Locate the cell with the specified text and output its [X, Y] center coordinate. 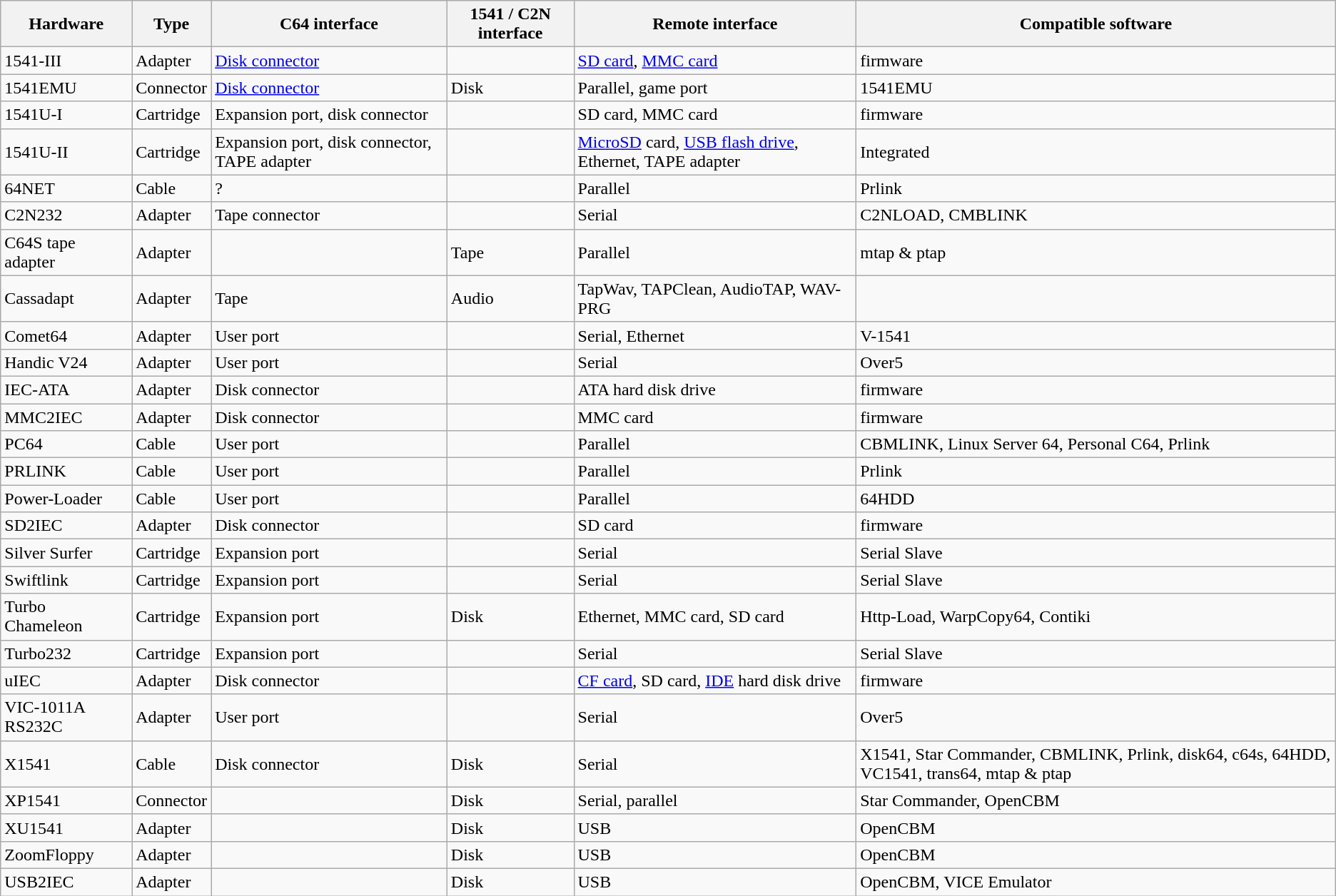
1541U-I [66, 115]
Comet64 [66, 335]
ZoomFloppy [66, 855]
X1541, Star Commander, CBMLINK, Prlink, disk64, c64s, 64HDD, VC1541, trans64, mtap & ptap [1096, 763]
C64 interface [330, 24]
MicroSD card, USB flash drive, Ethernet, TAPE adapter [715, 151]
PRLINK [66, 472]
ATA hard disk drive [715, 390]
mtap & ptap [1096, 253]
Integrated [1096, 151]
Remote interface [715, 24]
MMC card [715, 417]
Tape connector [330, 215]
uIEC [66, 681]
PC64 [66, 444]
XP1541 [66, 800]
Parallel, game port [715, 88]
Serial, parallel [715, 800]
Star Commander, OpenCBM [1096, 800]
C2N232 [66, 215]
IEC-ATA [66, 390]
C64S tape adapter [66, 253]
Compatible software [1096, 24]
Hardware [66, 24]
1541 / C2N interface [510, 24]
SD2IEC [66, 526]
MMC2IEC [66, 417]
Handic V24 [66, 362]
Power-Loader [66, 499]
1541-III [66, 61]
Audio [510, 298]
Silver Surfer [66, 553]
Swiftlink [66, 580]
SD card [715, 526]
V-1541 [1096, 335]
Http-Load, WarpCopy64, Contiki [1096, 616]
Type [171, 24]
USB2IEC [66, 882]
? [330, 188]
Expansion port, disk connector, TAPE adapter [330, 151]
VIC-1011A RS232C [66, 718]
Expansion port, disk connector [330, 115]
64NET [66, 188]
X1541 [66, 763]
1541U-II [66, 151]
C2NLOAD, CMBLINK [1096, 215]
CBMLINK, Linux Server 64, Personal C64, Prlink [1096, 444]
Ethernet, MMC card, SD card [715, 616]
CF card, SD card, IDE hard disk drive [715, 681]
64HDD [1096, 499]
OpenCBM, VICE Emulator [1096, 882]
Serial, Ethernet [715, 335]
Turbo232 [66, 653]
Cassadapt [66, 298]
Turbo Chameleon [66, 616]
TapWav, TAPClean, AudioTAP, WAV-PRG [715, 298]
XU1541 [66, 828]
